From the cell containing the given text, extract its center point as (x, y) coordinate. 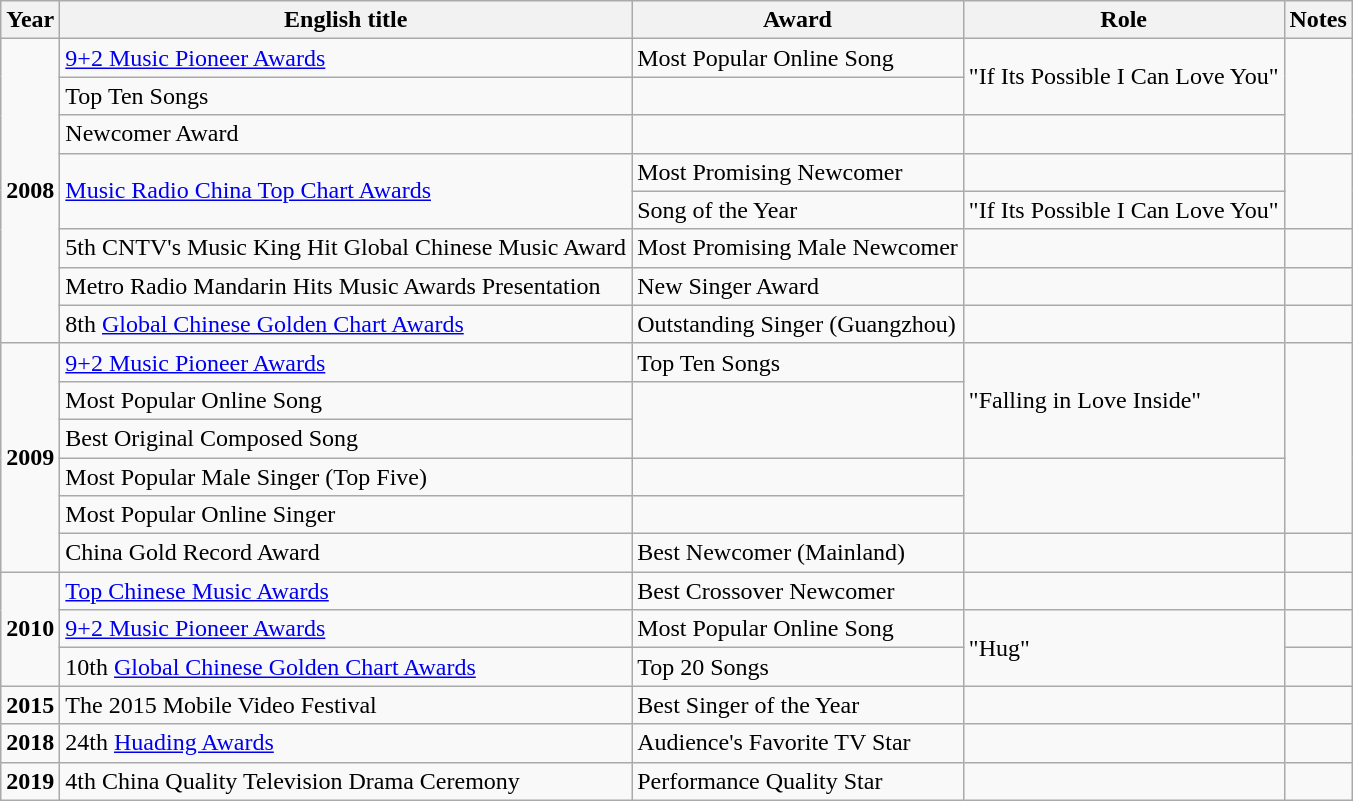
Newcomer Award (346, 134)
Audience's Favorite TV Star (798, 743)
10th Global Chinese Golden Chart Awards (346, 667)
Best Singer of the Year (798, 705)
Metro Radio Mandarin Hits Music Awards Presentation (346, 286)
2008 (30, 191)
Notes (1318, 20)
Role (1124, 20)
2018 (30, 743)
Song of the Year (798, 210)
Best Newcomer (Mainland) (798, 553)
Best Original Composed Song (346, 438)
2019 (30, 781)
Best Crossover Newcomer (798, 591)
4th China Quality Television Drama Ceremony (346, 781)
English title (346, 20)
Performance Quality Star (798, 781)
5th CNTV's Music King Hit Global Chinese Music Award (346, 248)
2010 (30, 629)
Most Promising Male Newcomer (798, 248)
Outstanding Singer (Guangzhou) (798, 324)
Year (30, 20)
Most Popular Male Singer (Top Five) (346, 477)
2015 (30, 705)
Award (798, 20)
Top Chinese Music Awards (346, 591)
Most Promising Newcomer (798, 172)
"Hug" (1124, 648)
China Gold Record Award (346, 553)
24th Huading Awards (346, 743)
2009 (30, 457)
Most Popular Online Singer (346, 515)
New Singer Award (798, 286)
"Falling in Love Inside" (1124, 400)
8th Global Chinese Golden Chart Awards (346, 324)
The 2015 Mobile Video Festival (346, 705)
Music Radio China Top Chart Awards (346, 191)
Top 20 Songs (798, 667)
